Return [X, Y] of the center of cell containing provided text 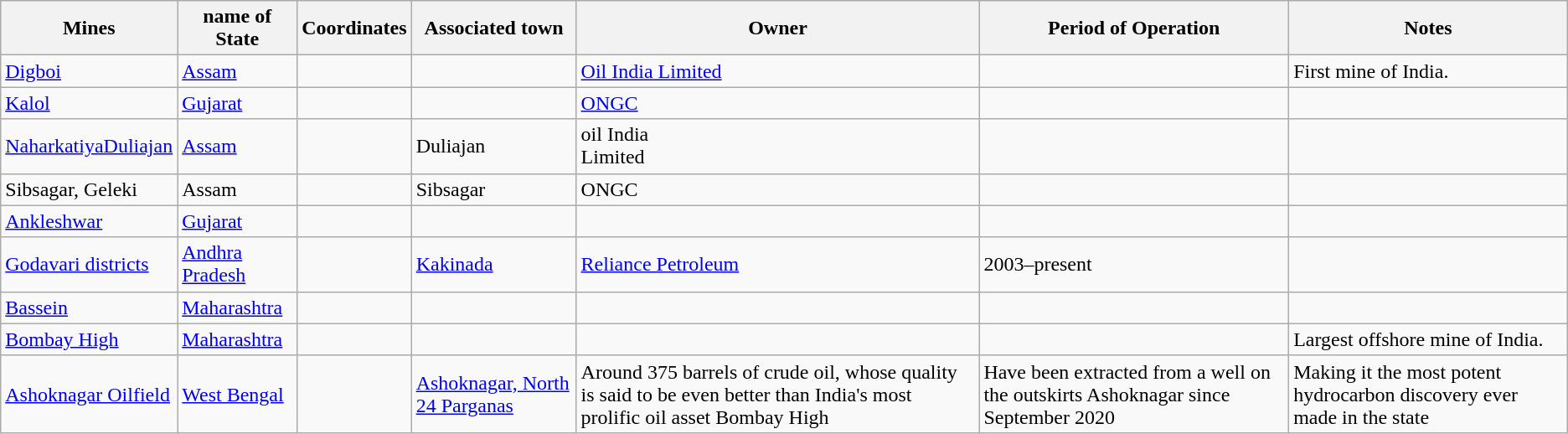
Owner [777, 28]
Sibsagar [494, 189]
Godavari districts [89, 265]
Ankleshwar [89, 221]
Around 375 barrels of crude oil, whose quality is said to be even better than India's most prolific oil asset Bombay High [777, 394]
name of State [238, 28]
Kakinada [494, 265]
Reliance Petroleum [777, 265]
Andhra Pradesh [238, 265]
Have been extracted from a well on the outskirts Ashoknagar since September 2020 [1134, 394]
Notes [1429, 28]
Largest offshore mine of India. [1429, 339]
Digboi [89, 71]
Oil India Limited [777, 71]
Mines [89, 28]
Kalol [89, 103]
Making it the most potent hydrocarbon discovery ever made in the state [1429, 394]
Bombay High [89, 339]
Sibsagar, Geleki [89, 189]
Ashoknagar Oilfield [89, 394]
Coordinates [354, 28]
West Bengal [238, 394]
oil IndiaLimited [777, 146]
2003–present [1134, 265]
Duliajan [494, 146]
Associated town [494, 28]
Ashoknagar, North 24 Parganas [494, 394]
NaharkatiyaDuliajan [89, 146]
First mine of India. [1429, 71]
Period of Operation [1134, 28]
Bassein [89, 307]
